Search for the cell housing the specified text and yield its [x, y] center coordinate. 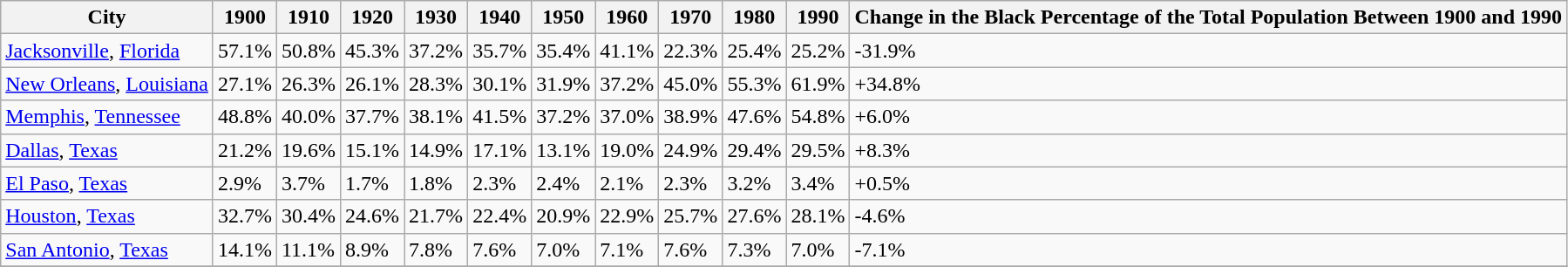
22.9% [628, 216]
+0.5% [1208, 183]
San Antonio, Texas [107, 250]
2.4% [563, 183]
32.7% [244, 216]
48.8% [244, 117]
27.6% [755, 216]
15.1% [373, 150]
1.8% [436, 183]
+8.3% [1208, 150]
14.1% [244, 250]
31.9% [563, 84]
22.3% [690, 51]
17.1% [500, 150]
Houston, Texas [107, 216]
55.3% [755, 84]
21.7% [436, 216]
Dallas, Texas [107, 150]
1960 [628, 17]
3.2% [755, 183]
20.9% [563, 216]
Jacksonville, Florida [107, 51]
+6.0% [1208, 117]
Change in the Black Percentage of the Total Population Between 1900 and 1990 [1208, 17]
54.8% [818, 117]
8.9% [373, 250]
26.3% [309, 84]
Memphis, Tennessee [107, 117]
New Orleans, Louisiana [107, 84]
2.1% [628, 183]
11.1% [309, 250]
37.7% [373, 117]
-7.1% [1208, 250]
45.3% [373, 51]
27.1% [244, 84]
40.0% [309, 117]
-4.6% [1208, 216]
38.9% [690, 117]
38.1% [436, 117]
25.4% [755, 51]
30.4% [309, 216]
24.6% [373, 216]
28.1% [818, 216]
29.5% [818, 150]
1940 [500, 17]
57.1% [244, 51]
2.9% [244, 183]
22.4% [500, 216]
1970 [690, 17]
25.7% [690, 216]
7.1% [628, 250]
41.1% [628, 51]
21.2% [244, 150]
3.7% [309, 183]
28.3% [436, 84]
19.6% [309, 150]
61.9% [818, 84]
7.3% [755, 250]
1930 [436, 17]
1920 [373, 17]
26.1% [373, 84]
45.0% [690, 84]
1.7% [373, 183]
29.4% [755, 150]
1910 [309, 17]
14.9% [436, 150]
1980 [755, 17]
35.7% [500, 51]
19.0% [628, 150]
35.4% [563, 51]
13.1% [563, 150]
30.1% [500, 84]
7.8% [436, 250]
50.8% [309, 51]
37.0% [628, 117]
47.6% [755, 117]
1950 [563, 17]
-31.9% [1208, 51]
25.2% [818, 51]
1900 [244, 17]
24.9% [690, 150]
3.4% [818, 183]
El Paso, Texas [107, 183]
41.5% [500, 117]
1990 [818, 17]
City [107, 17]
+34.8% [1208, 84]
